Extract the (x, y) coordinate from the center of the cell holding the provided text.  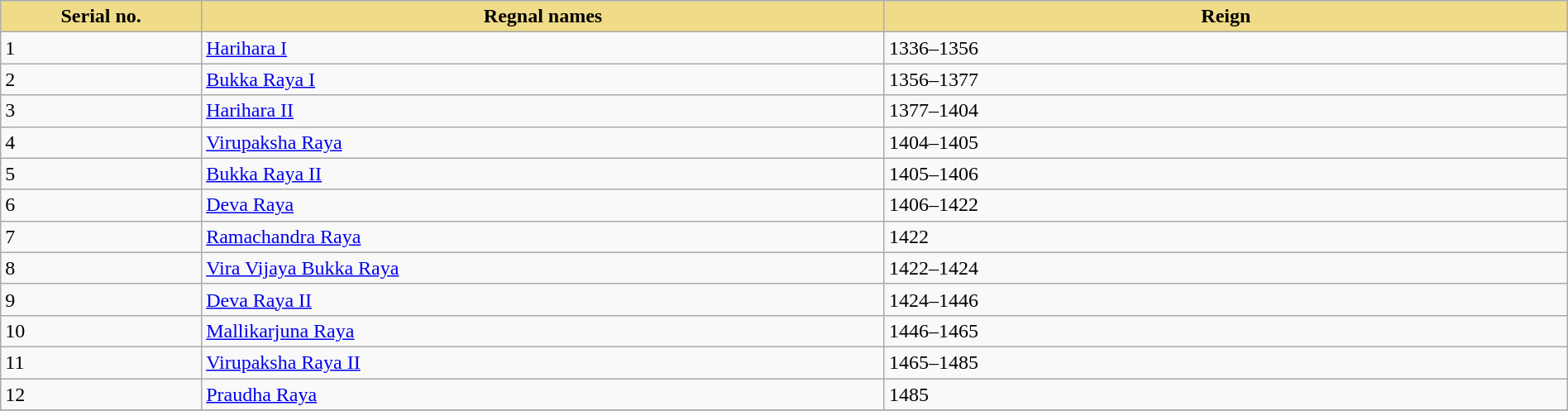
2 (101, 79)
Mallikarjuna Raya (543, 331)
7 (101, 237)
1446–1465 (1226, 331)
Regnal names (543, 17)
Virupaksha Raya II (543, 362)
1485 (1226, 394)
11 (101, 362)
5 (101, 174)
Praudha Raya (543, 394)
10 (101, 331)
Harihara I (543, 48)
8 (101, 268)
1422 (1226, 237)
Deva Raya II (543, 299)
Virupaksha Raya (543, 142)
1405–1406 (1226, 174)
1465–1485 (1226, 362)
12 (101, 394)
1406–1422 (1226, 205)
1422–1424 (1226, 268)
Reign (1226, 17)
1 (101, 48)
Serial no. (101, 17)
Bukka Raya II (543, 174)
1336–1356 (1226, 48)
1404–1405 (1226, 142)
6 (101, 205)
Ramachandra Raya (543, 237)
Bukka Raya I (543, 79)
4 (101, 142)
Harihara II (543, 111)
9 (101, 299)
1424–1446 (1226, 299)
Vira Vijaya Bukka Raya (543, 268)
1356–1377 (1226, 79)
3 (101, 111)
1377–1404 (1226, 111)
Deva Raya (543, 205)
